Provide the (X, Y) coordinate of the cell's center where the given text is located.  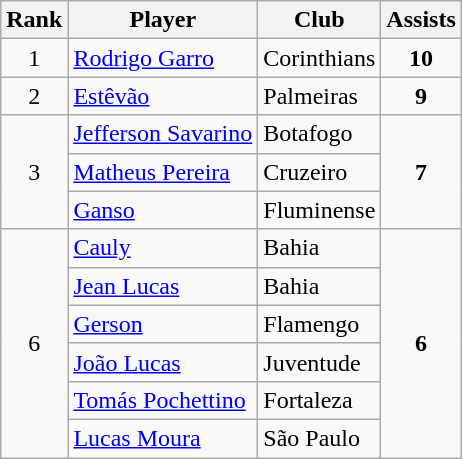
Cauly (163, 248)
7 (421, 172)
Rank (34, 20)
João Lucas (163, 362)
9 (421, 96)
Lucas Moura (163, 438)
Corinthians (320, 58)
Botafogo (320, 134)
Ganso (163, 210)
10 (421, 58)
Juventude (320, 362)
Fortaleza (320, 400)
1 (34, 58)
Rodrigo Garro (163, 58)
Player (163, 20)
Matheus Pereira (163, 172)
Flamengo (320, 324)
Tomás Pochettino (163, 400)
Jean Lucas (163, 286)
São Paulo (320, 438)
3 (34, 172)
Fluminense (320, 210)
2 (34, 96)
Assists (421, 20)
Jefferson Savarino (163, 134)
Club (320, 20)
Cruzeiro (320, 172)
Gerson (163, 324)
Palmeiras (320, 96)
Estêvão (163, 96)
